Detect which cell encompasses the target text, then output its [X, Y] center coordinate. 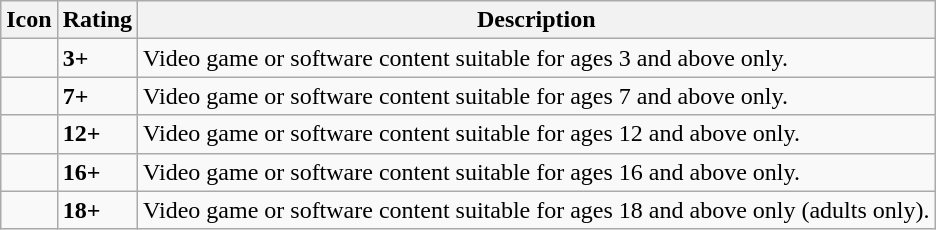
Video game or software content suitable for ages 3 and above only. [536, 58]
Video game or software content suitable for ages 16 and above only. [536, 172]
7+ [97, 96]
16+ [97, 172]
3+ [97, 58]
Video game or software content suitable for ages 12 and above only. [536, 134]
Rating [97, 20]
12+ [97, 134]
Icon [29, 20]
Video game or software content suitable for ages 7 and above only. [536, 96]
Video game or software content suitable for ages 18 and above only (adults only). [536, 210]
18+ [97, 210]
Description [536, 20]
